Identify which cell holds the provided text, then report its [x, y] central coordinate. 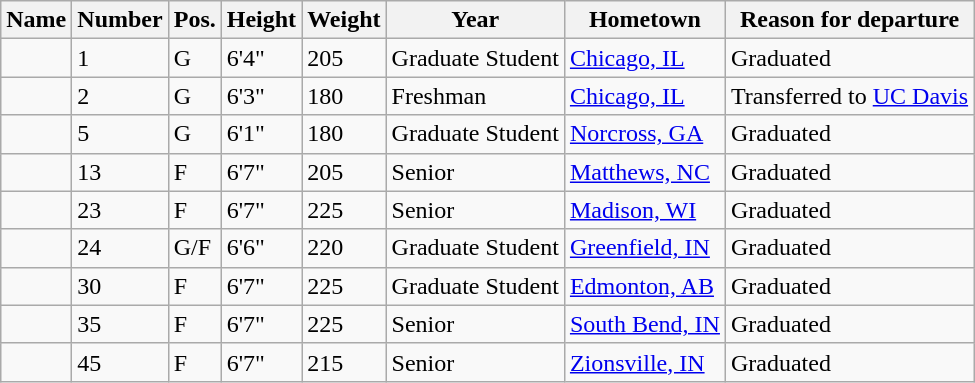
Zionsville, IN [644, 362]
Year [475, 20]
Name [36, 20]
Madison, WI [644, 210]
1 [120, 58]
Freshman [475, 96]
30 [120, 286]
Hometown [644, 20]
13 [120, 172]
Reason for departure [849, 20]
Greenfield, IN [644, 248]
220 [344, 248]
35 [120, 324]
5 [120, 134]
6'1" [261, 134]
Transferred to UC Davis [849, 96]
Pos. [194, 20]
Edmonton, AB [644, 286]
24 [120, 248]
45 [120, 362]
215 [344, 362]
Norcross, GA [644, 134]
Number [120, 20]
6'4" [261, 58]
6'6" [261, 248]
Height [261, 20]
2 [120, 96]
South Bend, IN [644, 324]
G/F [194, 248]
23 [120, 210]
6'3" [261, 96]
Weight [344, 20]
Matthews, NC [644, 172]
